Scan for the cell matching the given text and deliver its [x, y] coordinate at center. 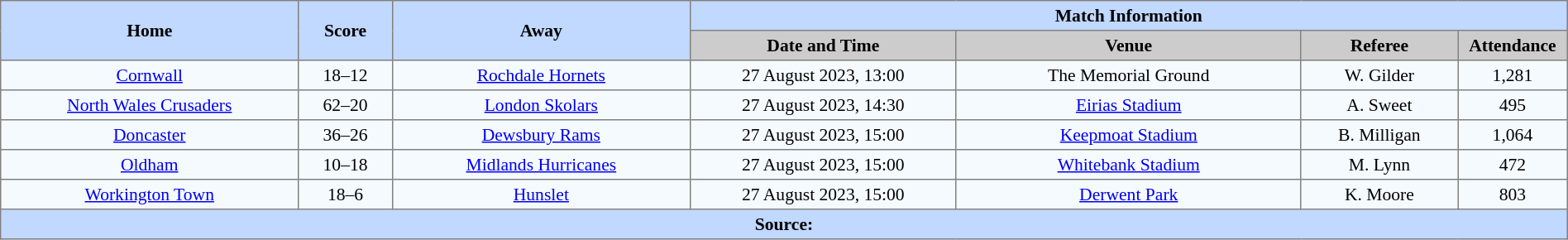
Oldham [150, 165]
A. Sweet [1379, 105]
62–20 [346, 105]
Score [346, 31]
495 [1513, 105]
Midlands Hurricanes [541, 165]
Keepmoat Stadium [1128, 135]
Eirias Stadium [1128, 105]
North Wales Crusaders [150, 105]
1,064 [1513, 135]
Dewsbury Rams [541, 135]
Cornwall [150, 75]
803 [1513, 194]
1,281 [1513, 75]
Rochdale Hornets [541, 75]
B. Milligan [1379, 135]
The Memorial Ground [1128, 75]
Home [150, 31]
Doncaster [150, 135]
36–26 [346, 135]
Match Information [1128, 16]
K. Moore [1379, 194]
10–18 [346, 165]
Whitebank Stadium [1128, 165]
18–6 [346, 194]
Date and Time [823, 46]
18–12 [346, 75]
472 [1513, 165]
M. Lynn [1379, 165]
London Skolars [541, 105]
W. Gilder [1379, 75]
Attendance [1513, 46]
27 August 2023, 14:30 [823, 105]
Referee [1379, 46]
27 August 2023, 13:00 [823, 75]
Workington Town [150, 194]
Derwent Park [1128, 194]
Away [541, 31]
Source: [784, 224]
Hunslet [541, 194]
Venue [1128, 46]
